Detect which cell encompasses the target text, then output its [X, Y] center coordinate. 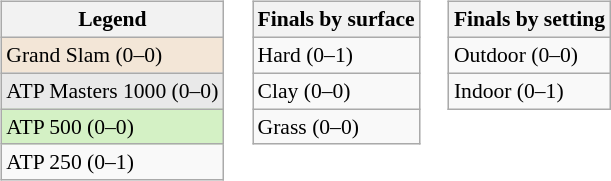
ATP 500 (0–0) [112, 127]
Grass (0–0) [336, 127]
Finals by setting [530, 20]
Outdoor (0–0) [530, 55]
Legend [112, 20]
Indoor (0–1) [530, 91]
ATP 250 (0–1) [112, 162]
Finals by surface [336, 20]
Hard (0–1) [336, 55]
Clay (0–0) [336, 91]
Grand Slam (0–0) [112, 55]
ATP Masters 1000 (0–0) [112, 91]
